Capture the cell that displays the provided text and extract its [X, Y] central coordinate. 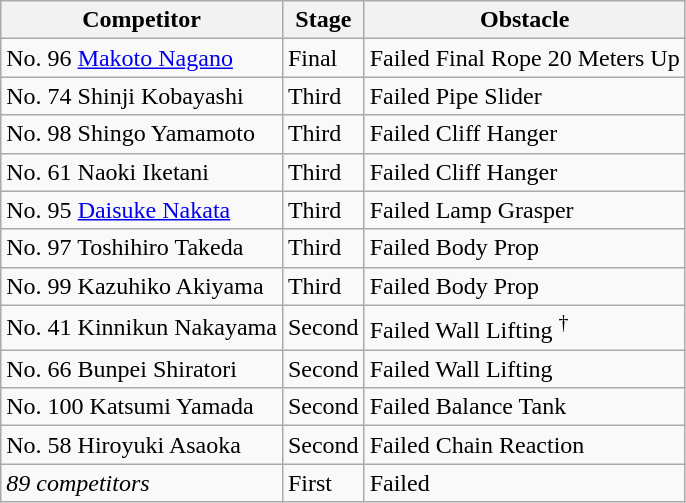
No. 96 Makoto Nagano [142, 58]
No. 99 Kazuhiko Akiyama [142, 286]
No. 74 Shinji Kobayashi [142, 96]
Failed Final Rope 20 Meters Up [524, 58]
No. 66 Bunpei Shiratori [142, 369]
Failed [524, 483]
No. 61 Naoki Iketani [142, 172]
Stage [323, 20]
No. 58 Hiroyuki Asaoka [142, 445]
No. 95 Daisuke Nakata [142, 210]
89 competitors [142, 483]
Competitor [142, 20]
Failed Wall Lifting † [524, 328]
First [323, 483]
Final [323, 58]
Failed Pipe Slider [524, 96]
No. 98 Shingo Yamamoto [142, 134]
Failed Wall Lifting [524, 369]
Failed Balance Tank [524, 407]
Failed Chain Reaction [524, 445]
No. 97 Toshihiro Takeda [142, 248]
No. 100 Katsumi Yamada [142, 407]
No. 41 Kinnikun Nakayama [142, 328]
Failed Lamp Grasper [524, 210]
Obstacle [524, 20]
